Identify which cell holds the provided text, then report its (X, Y) central coordinate. 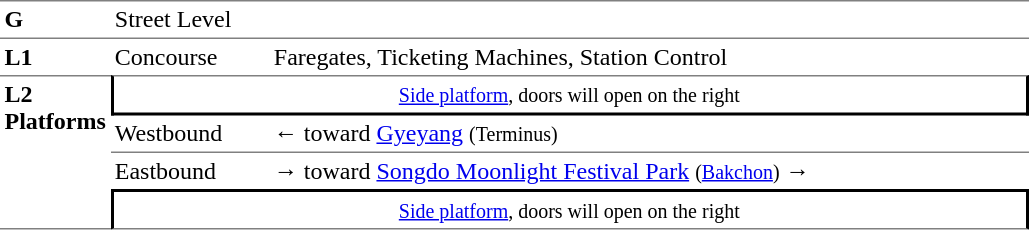
G (55, 20)
L2Platforms (55, 152)
Street Level (190, 20)
Faregates, Ticketing Machines, Station Control (648, 57)
Westbound (190, 135)
Concourse (190, 57)
Eastbound (190, 171)
→ toward Songdo Moonlight Festival Park (Bakchon) → (648, 171)
← toward Gyeyang (Terminus) (648, 135)
L1 (55, 57)
